Output the (X, Y) coordinate of the center of the cell containing the given text.  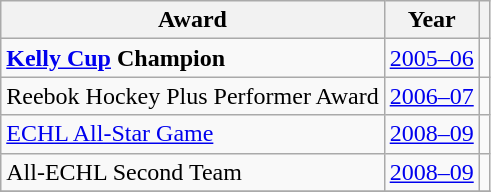
Award (192, 20)
2006–07 (432, 96)
Year (432, 20)
2005–06 (432, 58)
Kelly Cup Champion (192, 58)
ECHL All-Star Game (192, 134)
All-ECHL Second Team (192, 172)
Reebok Hockey Plus Performer Award (192, 96)
